Scan for the cell matching the given text and deliver its [X, Y] coordinate at center. 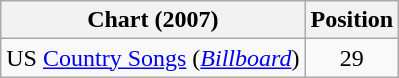
US Country Songs (Billboard) [153, 58]
Position [352, 20]
29 [352, 58]
Chart (2007) [153, 20]
